Scan for the cell matching the given text and deliver its (X, Y) coordinate at center. 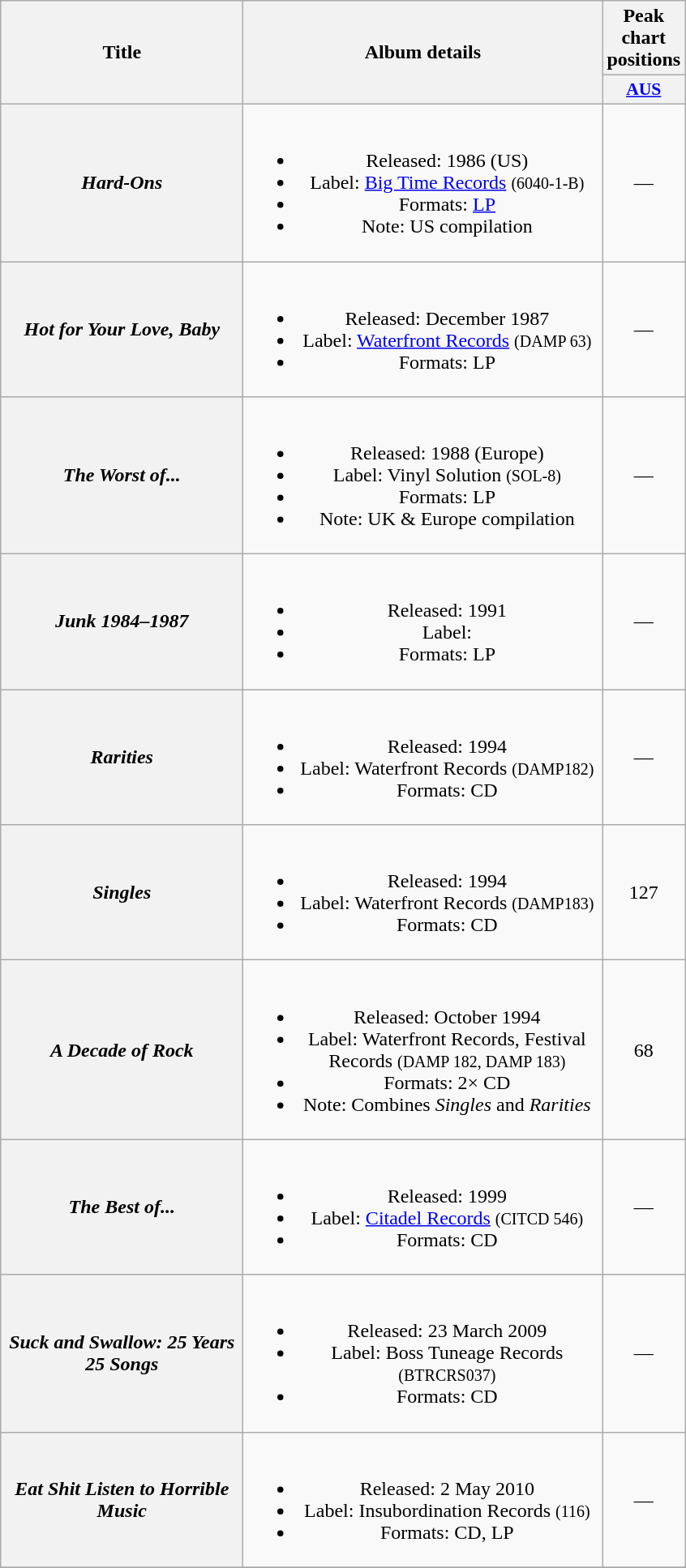
Junk 1984–1987 (122, 622)
Singles (122, 893)
The Best of... (122, 1207)
127 (644, 893)
A Decade of Rock (122, 1050)
Released: 1991Label:Formats: LP (423, 622)
Released: 1994Label: Waterfront Records (DAMP182)Formats: CD (423, 757)
The Worst of... (122, 476)
Hot for Your Love, Baby (122, 329)
Released: 2 May 2010Label: Insubordination Records (116)Formats: CD, LP (423, 1499)
Released: December 1987Label: Waterfront Records (DAMP 63)Formats: LP (423, 329)
Released: October 1994Label: Waterfront Records, Festival Records (DAMP 182, DAMP 183)Formats: 2× CDNote: Combines Singles and Rarities (423, 1050)
AUS (644, 90)
Hard-Ons (122, 182)
Released: 23 March 2009Label: Boss Tuneage Records (BTRCRS037)Formats: CD (423, 1353)
Released: 1999Label: Citadel Records (CITCD 546)Formats: CD (423, 1207)
68 (644, 1050)
Released: 1988 (Europe)Label: Vinyl Solution (SOL-8)Formats: LPNote: UK & Europe compilation (423, 476)
Released: 1994Label: Waterfront Records (DAMP183)Formats: CD (423, 893)
Album details (423, 53)
Released: 1986 (US)Label: Big Time Records (6040-1-B)Formats: LPNote: US compilation (423, 182)
Eat Shit Listen to Horrible Music (122, 1499)
Suck and Swallow: 25 Years 25 Songs (122, 1353)
Peak chart positions (644, 38)
Rarities (122, 757)
Title (122, 53)
